Provide the [x, y] coordinate of the cell's center where the given text is located.  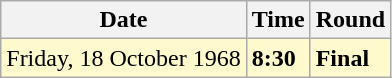
Final [350, 58]
Friday, 18 October 1968 [124, 58]
Round [350, 20]
Date [124, 20]
Time [278, 20]
8:30 [278, 58]
